Locate the cell with the specified text and output its (x, y) center coordinate. 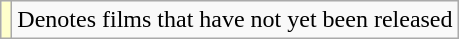
Denotes films that have not yet been released (235, 20)
